Capture the cell that displays the provided text and extract its [x, y] central coordinate. 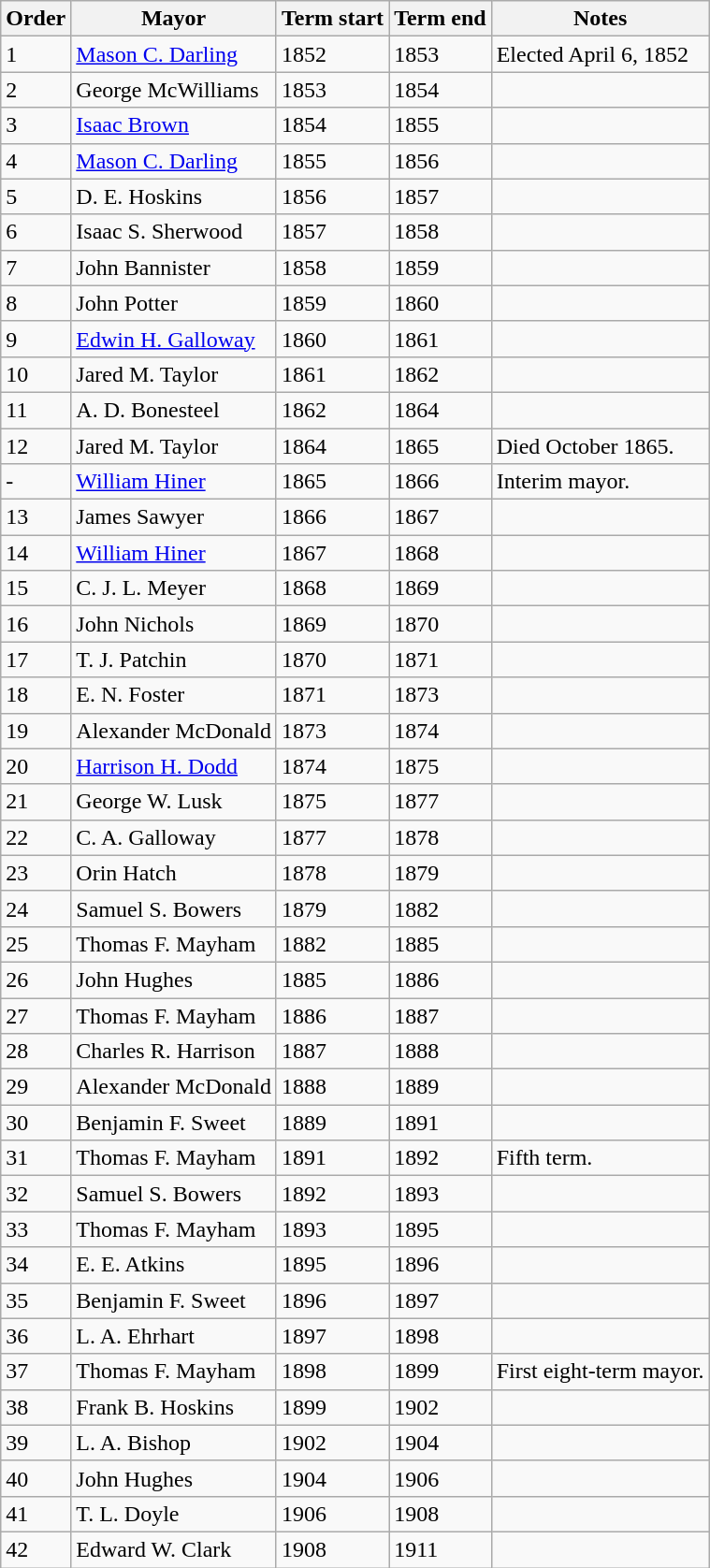
31 [36, 1158]
1852 [332, 54]
3 [36, 125]
30 [36, 1123]
John Nichols [174, 624]
First eight-term mayor. [601, 1372]
T. J. Patchin [174, 660]
22 [36, 837]
21 [36, 802]
7 [36, 268]
James Sawyer [174, 517]
25 [36, 944]
George McWilliams [174, 90]
24 [36, 908]
2 [36, 90]
23 [36, 873]
13 [36, 517]
L. A. Bishop [174, 1443]
Notes [601, 19]
Isaac Brown [174, 125]
20 [36, 766]
40 [36, 1478]
11 [36, 410]
Frank B. Hoskins [174, 1407]
6 [36, 232]
29 [36, 1087]
32 [36, 1194]
John Potter [174, 303]
15 [36, 588]
38 [36, 1407]
35 [36, 1300]
E. E. Atkins [174, 1265]
10 [36, 374]
Fifth term. [601, 1158]
12 [36, 446]
George W. Lusk [174, 802]
T. L. Doyle [174, 1514]
Edwin H. Galloway [174, 339]
27 [36, 1015]
17 [36, 660]
8 [36, 303]
Edward W. Clark [174, 1549]
C. A. Galloway [174, 837]
26 [36, 980]
4 [36, 161]
Term start [332, 19]
Died October 1865. [601, 446]
36 [36, 1336]
9 [36, 339]
37 [36, 1372]
16 [36, 624]
19 [36, 731]
39 [36, 1443]
5 [36, 196]
Term end [441, 19]
John Bannister [174, 268]
Charles R. Harrison [174, 1052]
Mayor [174, 19]
42 [36, 1549]
Interim mayor. [601, 482]
A. D. Bonesteel [174, 410]
Isaac S. Sherwood [174, 232]
18 [36, 695]
41 [36, 1514]
Harrison H. Dodd [174, 766]
- [36, 482]
1 [36, 54]
33 [36, 1229]
D. E. Hoskins [174, 196]
1911 [441, 1549]
E. N. Foster [174, 695]
Order [36, 19]
Elected April 6, 1852 [601, 54]
C. J. L. Meyer [174, 588]
34 [36, 1265]
14 [36, 553]
Orin Hatch [174, 873]
L. A. Ehrhart [174, 1336]
28 [36, 1052]
